Search for the cell housing the specified text and yield its (x, y) center coordinate. 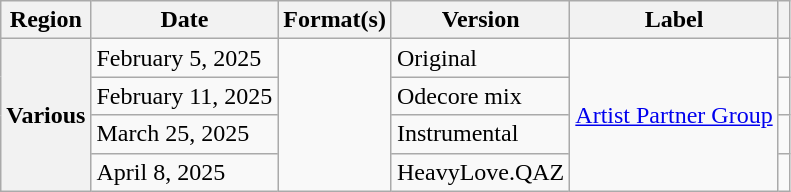
February 11, 2025 (184, 96)
Artist Partner Group (674, 115)
Version (480, 20)
Region (46, 20)
Format(s) (335, 20)
Label (674, 20)
Various (46, 115)
April 8, 2025 (184, 172)
February 5, 2025 (184, 58)
Original (480, 58)
Instrumental (480, 134)
Date (184, 20)
March 25, 2025 (184, 134)
HeavyLove.QAZ (480, 172)
Odecore mix (480, 96)
